Capture the cell that displays the provided text and extract its [x, y] central coordinate. 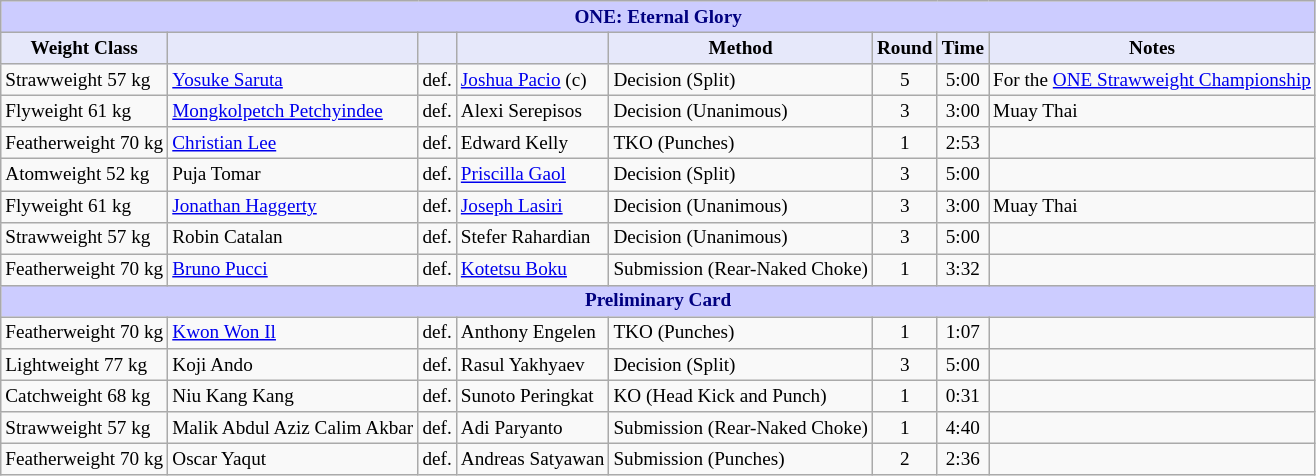
Round [904, 48]
Time [962, 48]
Kotetsu Boku [532, 270]
0:31 [962, 396]
Koji Ando [293, 365]
4:40 [962, 428]
Sunoto Peringkat [532, 396]
1:07 [962, 333]
Robin Catalan [293, 238]
For the ONE Strawweight Championship [1152, 80]
Jonathan Haggerty [293, 206]
KO (Head Kick and Punch) [741, 396]
2 [904, 460]
Bruno Pucci [293, 270]
Method [741, 48]
Lightweight 77 kg [84, 365]
Stefer Rahardian [532, 238]
Edward Kelly [532, 143]
Andreas Satyawan [532, 460]
Rasul Yakhyaev [532, 365]
5 [904, 80]
Adi Paryanto [532, 428]
Atomweight 52 kg [84, 175]
Priscilla Gaol [532, 175]
Alexi Serepisos [532, 111]
ONE: Eternal Glory [658, 17]
Puja Tomar [293, 175]
Yosuke Saruta [293, 80]
Oscar Yaqut [293, 460]
Notes [1152, 48]
2:36 [962, 460]
Anthony Engelen [532, 333]
Catchweight 68 kg [84, 396]
2:53 [962, 143]
Preliminary Card [658, 301]
Weight Class [84, 48]
Joseph Lasiri [532, 206]
Niu Kang Kang [293, 396]
Kwon Won Il [293, 333]
Christian Lee [293, 143]
Joshua Pacio (c) [532, 80]
Malik Abdul Aziz Calim Akbar [293, 428]
Submission (Punches) [741, 460]
3:32 [962, 270]
Mongkolpetch Petchyindee [293, 111]
